Extract the [x, y] coordinate from the center of the cell holding the provided text.  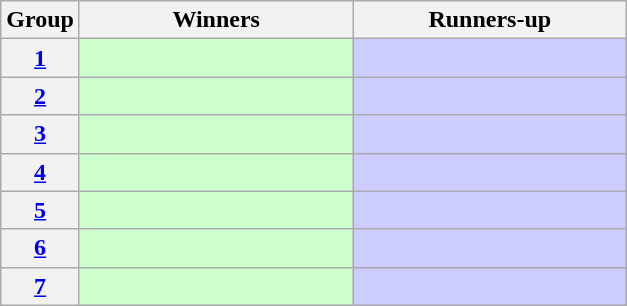
5 [40, 210]
Runners-up [490, 20]
Group [40, 20]
6 [40, 248]
2 [40, 96]
1 [40, 58]
7 [40, 286]
3 [40, 134]
4 [40, 172]
Winners [216, 20]
